Find where the given text appears and provide that cell's center as (X, Y) coordinate. 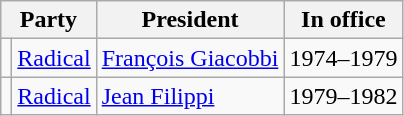
1979–1982 (344, 96)
Jean Filippi (190, 96)
In office (344, 20)
1974–1979 (344, 58)
Party (48, 20)
President (190, 20)
François Giacobbi (190, 58)
